Scan for the cell matching the given text and deliver its [X, Y] coordinate at center. 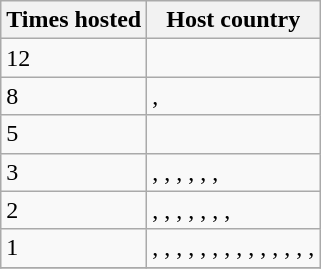
, [234, 96]
, , , , , , , [234, 210]
Host country [234, 20]
2 [74, 210]
5 [74, 134]
3 [74, 172]
8 [74, 96]
12 [74, 58]
Times hosted [74, 20]
1 [74, 248]
, , , , , , [234, 172]
, , , , , , , , , , , , , , [234, 248]
